From the cell containing the given text, extract its center point as (X, Y) coordinate. 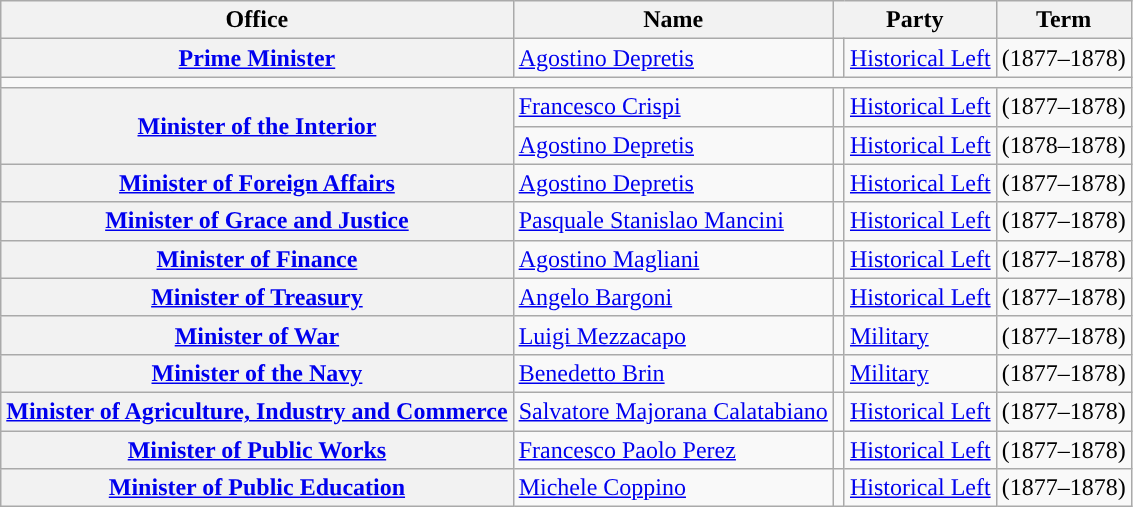
Minister of Finance (257, 259)
Minister of Grace and Justice (257, 221)
Francesco Paolo Perez (673, 449)
Name (673, 20)
Prime Minister (257, 58)
Minister of Public Education (257, 488)
Francesco Crispi (673, 107)
Term (1064, 20)
Party (914, 20)
Minister of Treasury (257, 297)
Michele Coppino (673, 488)
Luigi Mezzacapo (673, 335)
Salvatore Majorana Calatabiano (673, 411)
Office (257, 20)
Pasquale Stanislao Mancini (673, 221)
(1878–1878) (1064, 145)
Agostino Magliani (673, 259)
Minister of the Navy (257, 373)
Angelo Bargoni (673, 297)
Minister of Foreign Affairs (257, 183)
Minister of the Interior (257, 126)
Minister of War (257, 335)
Benedetto Brin (673, 373)
Minister of Public Works (257, 449)
Minister of Agriculture, Industry and Commerce (257, 411)
